Output the [X, Y] coordinate of the center of the cell containing the given text.  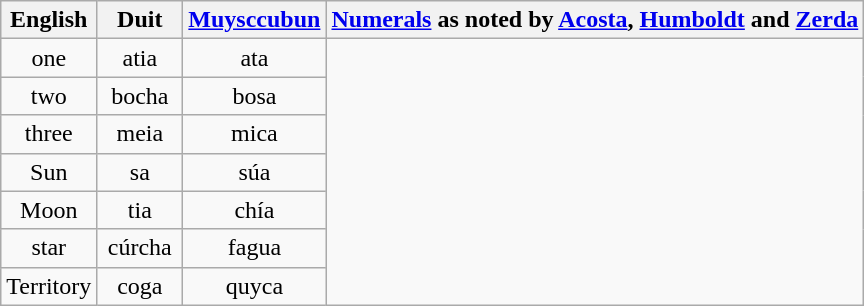
three [49, 134]
quyca [254, 286]
tia [140, 210]
Moon [49, 210]
coga [140, 286]
mica [254, 134]
Muysccubun [254, 20]
bosa [254, 96]
two [49, 96]
meia [140, 134]
English [49, 20]
sa [140, 172]
bocha [140, 96]
star [49, 248]
one [49, 58]
Territory [49, 286]
Duit [140, 20]
cúrcha [140, 248]
chía [254, 210]
Sun [49, 172]
atia [140, 58]
fagua [254, 248]
súa [254, 172]
Numerals as noted by Acosta, Humboldt and Zerda [595, 20]
ata [254, 58]
